Find where the given text appears and provide that cell's center as [x, y] coordinate. 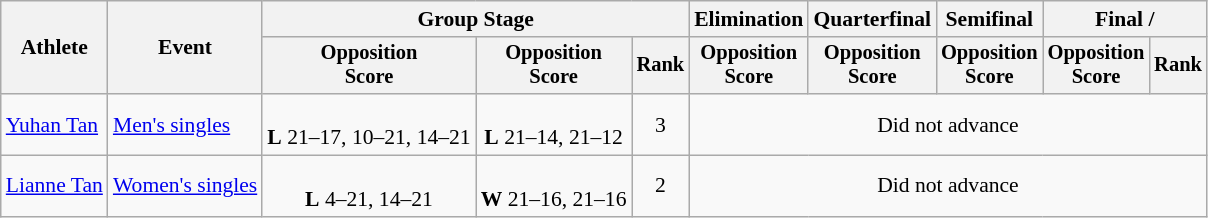
Women's singles [185, 186]
Athlete [54, 48]
Final / [1125, 19]
3 [661, 124]
W 21–16, 21–16 [554, 186]
2 [661, 186]
Lianne Tan [54, 186]
L 4–21, 14–21 [368, 186]
L 21–17, 10–21, 14–21 [368, 124]
Quarterfinal [872, 19]
Event [185, 48]
L 21–14, 21–12 [554, 124]
Semifinal [990, 19]
Yuhan Tan [54, 124]
Elimination [748, 19]
Men's singles [185, 124]
Group Stage [476, 19]
